Find where the given text appears and provide that cell's center as [x, y] coordinate. 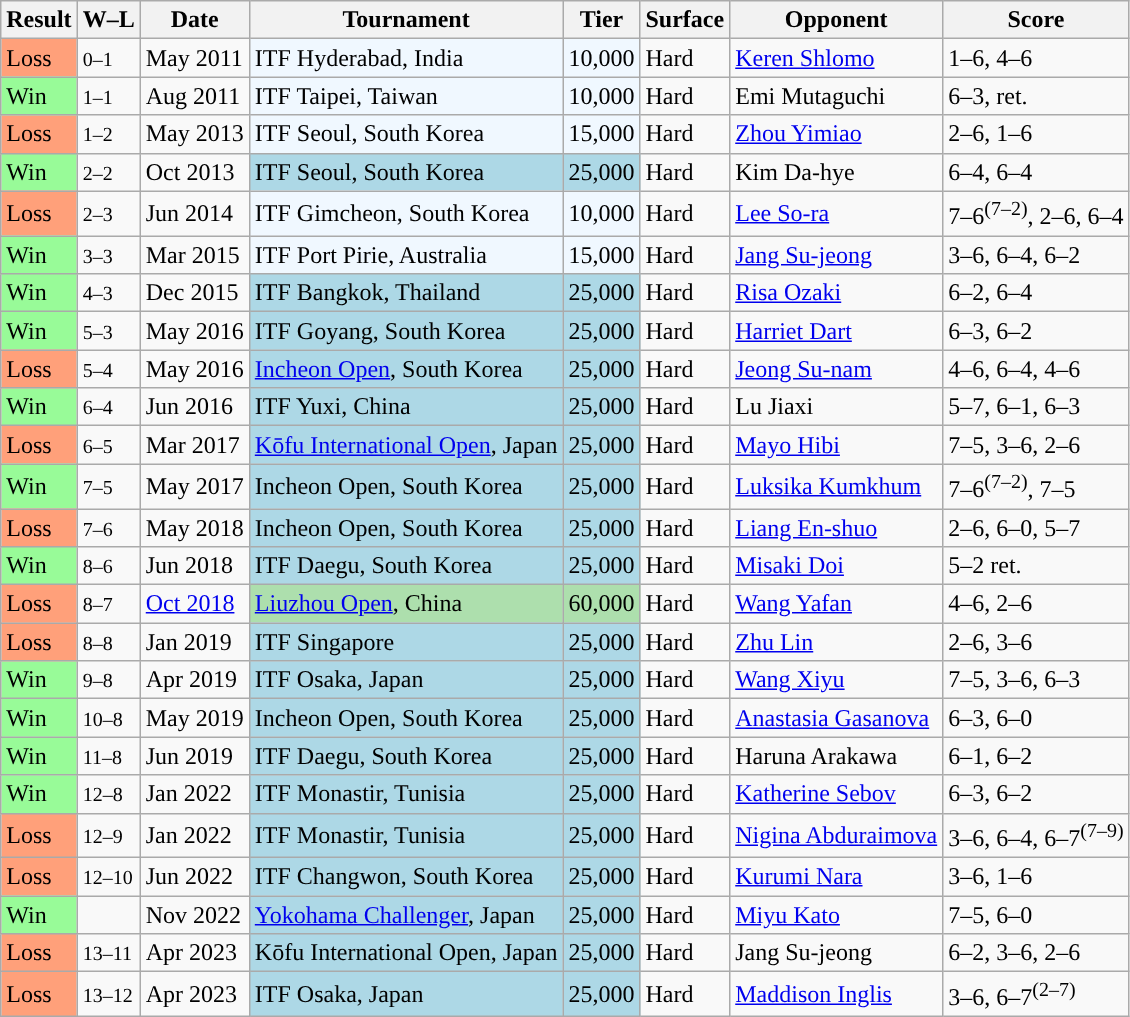
5–4 [108, 369]
2–6, 6–0, 5–7 [1036, 528]
Misaki Doi [836, 566]
Jun 2022 [194, 877]
Wang Yafan [836, 604]
6–3, ret. [1036, 96]
2–6, 3–6 [1036, 642]
Mar 2017 [194, 445]
13–11 [108, 953]
Liang En-shuo [836, 528]
Luksika Kumkhum [836, 486]
Yokohama Challenger, Japan [406, 915]
Anastasia Gasanova [836, 718]
8–8 [108, 642]
ITF Gimcheon, South Korea [406, 214]
Liuzhou Open, China [406, 604]
8–7 [108, 604]
ITF Yuxi, China [406, 407]
11–8 [108, 756]
Keren Shlomo [836, 58]
7–5 [108, 486]
Wang Xiyu [836, 680]
7–5, 3–6, 2–6 [1036, 445]
7–5, 6–0 [1036, 915]
7–6(7–2), 2–6, 6–4 [1036, 214]
Risa Ozaki [836, 293]
5–2 ret. [1036, 566]
May 2011 [194, 58]
Jeong Su-nam [836, 369]
6–3, 6–0 [1036, 718]
1–6, 4–6 [1036, 58]
Katherine Sebov [836, 794]
Oct 2018 [194, 604]
Harriet Dart [836, 331]
4–6, 2–6 [1036, 604]
0–1 [108, 58]
ITF Changwon, South Korea [406, 877]
Emi Mutaguchi [836, 96]
5–7, 6–1, 6–3 [1036, 407]
ITF Port Pirie, Australia [406, 255]
Mar 2015 [194, 255]
4–6, 6–4, 4–6 [1036, 369]
8–6 [108, 566]
6–2, 3–6, 2–6 [1036, 953]
3–6, 6–4, 6–7(7–9) [1036, 836]
Lee So-ra [836, 214]
12–9 [108, 836]
Zhu Lin [836, 642]
4–3 [108, 293]
ITF Hyderabad, India [406, 58]
3–6, 6–7(2–7) [1036, 994]
2–2 [108, 172]
Result [39, 20]
13–12 [108, 994]
May 2013 [194, 134]
Jun 2019 [194, 756]
Jan 2019 [194, 642]
Mayo Hibi [836, 445]
6–5 [108, 445]
Kurumi Nara [836, 877]
Zhou Yimiao [836, 134]
May 2019 [194, 718]
6–4 [108, 407]
ITF Singapore [406, 642]
ITF Goyang, South Korea [406, 331]
Opponent [836, 20]
Date [194, 20]
Tier [602, 20]
ITF Taipei, Taiwan [406, 96]
12–10 [108, 877]
Nov 2022 [194, 915]
Jun 2018 [194, 566]
Jun 2014 [194, 214]
2–3 [108, 214]
Jun 2016 [194, 407]
6–1, 6–2 [1036, 756]
1–2 [108, 134]
5–3 [108, 331]
12–8 [108, 794]
60,000 [602, 604]
Surface [685, 20]
May 2018 [194, 528]
Lu Jiaxi [836, 407]
3–6, 6–4, 6–2 [1036, 255]
May 2017 [194, 486]
Apr 2019 [194, 680]
Tournament [406, 20]
3–6, 1–6 [1036, 877]
7–5, 3–6, 6–3 [1036, 680]
3–3 [108, 255]
2–6, 1–6 [1036, 134]
6–4, 6–4 [1036, 172]
7–6 [108, 528]
9–8 [108, 680]
6–2, 6–4 [1036, 293]
W–L [108, 20]
ITF Bangkok, Thailand [406, 293]
Oct 2013 [194, 172]
Kim Da-hye [836, 172]
Maddison Inglis [836, 994]
Haruna Arakawa [836, 756]
1–1 [108, 96]
Aug 2011 [194, 96]
Score [1036, 20]
7–6(7–2), 7–5 [1036, 486]
Miyu Kato [836, 915]
Dec 2015 [194, 293]
10–8 [108, 718]
Nigina Abduraimova [836, 836]
